Locate the cell with the specified text and output its [X, Y] center coordinate. 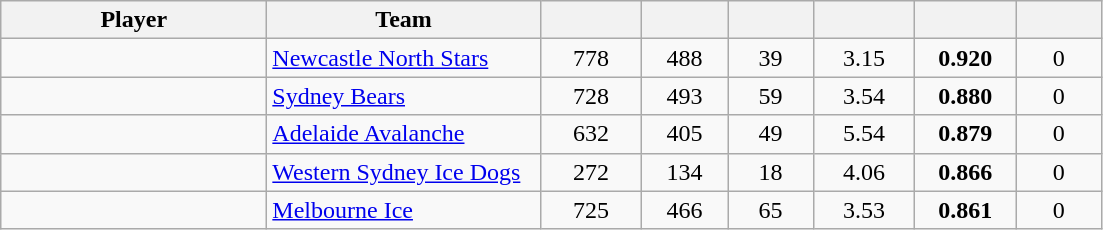
0.920 [966, 58]
3.15 [864, 58]
134 [684, 172]
5.54 [864, 134]
39 [771, 58]
Adelaide Avalanche [404, 134]
18 [771, 172]
Sydney Bears [404, 96]
725 [590, 210]
Newcastle North Stars [404, 58]
493 [684, 96]
272 [590, 172]
405 [684, 134]
0.880 [966, 96]
778 [590, 58]
Player [134, 20]
Western Sydney Ice Dogs [404, 172]
0.861 [966, 210]
3.53 [864, 210]
49 [771, 134]
59 [771, 96]
728 [590, 96]
Team [404, 20]
0.866 [966, 172]
488 [684, 58]
632 [590, 134]
0.879 [966, 134]
Melbourne Ice [404, 210]
65 [771, 210]
466 [684, 210]
4.06 [864, 172]
3.54 [864, 96]
